Find where the given text appears and provide that cell's center as [x, y] coordinate. 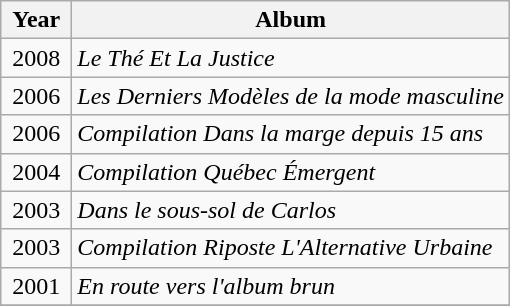
En route vers l'album brun [291, 286]
Year [36, 20]
2001 [36, 286]
2004 [36, 172]
Dans le sous-sol de Carlos [291, 210]
2008 [36, 58]
Les Derniers Modèles de la mode masculine [291, 96]
Compilation Québec Émergent [291, 172]
Compilation Dans la marge depuis 15 ans [291, 134]
Le Thé Et La Justice [291, 58]
Album [291, 20]
Compilation Riposte L'Alternative Urbaine [291, 248]
